Search for the cell housing the specified text and yield its [X, Y] center coordinate. 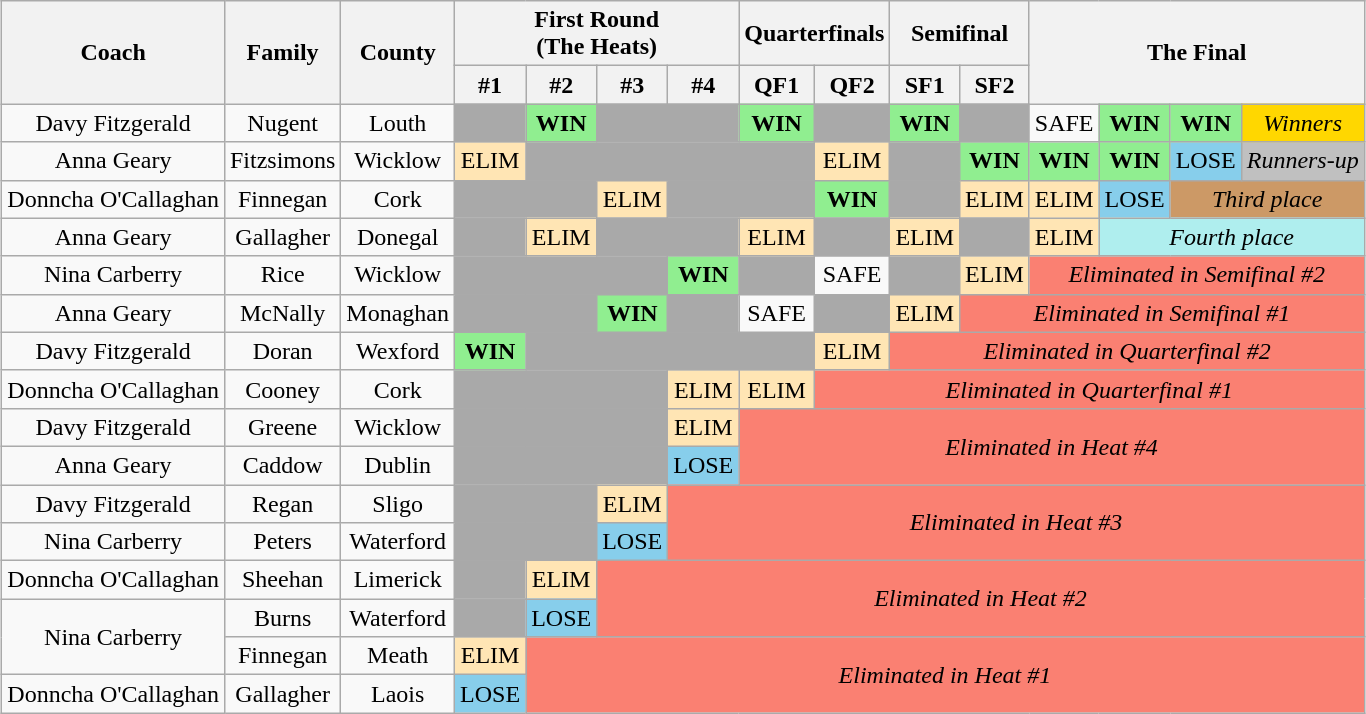
Runners-up [1302, 161]
QF1 [777, 85]
Third place [1267, 199]
#3 [632, 85]
Family [282, 52]
Eliminated in Heat #1 [946, 675]
Quarterfinals [814, 34]
Semifinal [960, 34]
Regan [282, 503]
Rice [282, 275]
Eliminated in Semifinal #1 [1162, 313]
Eliminated in Quarterfinal #1 [1089, 389]
#1 [490, 85]
Sheehan [282, 580]
Fourth place [1232, 237]
Sligo [398, 503]
Eliminated in Heat #4 [1052, 446]
Wexford [398, 351]
County [398, 52]
Coach [114, 52]
Eliminated in Heat #3 [1016, 522]
Winners [1302, 123]
Doran [282, 351]
#4 [704, 85]
The Final [1196, 52]
Peters [282, 542]
Burns [282, 618]
McNally [282, 313]
SF2 [995, 85]
#2 [562, 85]
Monaghan [398, 313]
Louth [398, 123]
QF2 [852, 85]
Cooney [282, 389]
Eliminated in Semifinal #2 [1196, 275]
Limerick [398, 580]
Nugent [282, 123]
First Round(The Heats) [597, 34]
Dublin [398, 465]
Meath [398, 656]
Fitzsimons [282, 161]
SF1 [925, 85]
Greene [282, 427]
Eliminated in Heat #2 [981, 599]
Donegal [398, 237]
Caddow [282, 465]
Eliminated in Quarterfinal #2 [1127, 351]
Laois [398, 694]
